Detect which cell encompasses the target text, then output its (x, y) center coordinate. 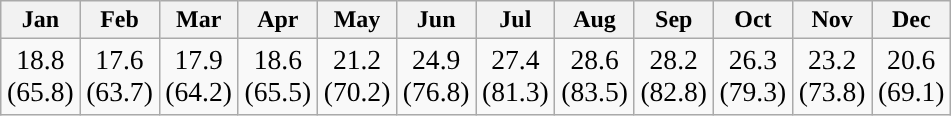
23.2(73.8) (832, 77)
Apr (278, 20)
17.6(63.7) (120, 77)
Nov (832, 20)
Dec (912, 20)
28.6(83.5) (594, 77)
Oct (752, 20)
21.2(70.2) (356, 77)
17.9(64.2) (198, 77)
28.2(82.8) (674, 77)
26.3(79.3) (752, 77)
Jan (40, 20)
20.6(69.1) (912, 77)
May (356, 20)
Sep (674, 20)
Mar (198, 20)
24.9(76.8) (436, 77)
27.4(81.3) (516, 77)
Aug (594, 20)
18.6(65.5) (278, 77)
18.8(65.8) (40, 77)
Jul (516, 20)
Jun (436, 20)
Feb (120, 20)
